Identify which cell holds the provided text, then report its (x, y) central coordinate. 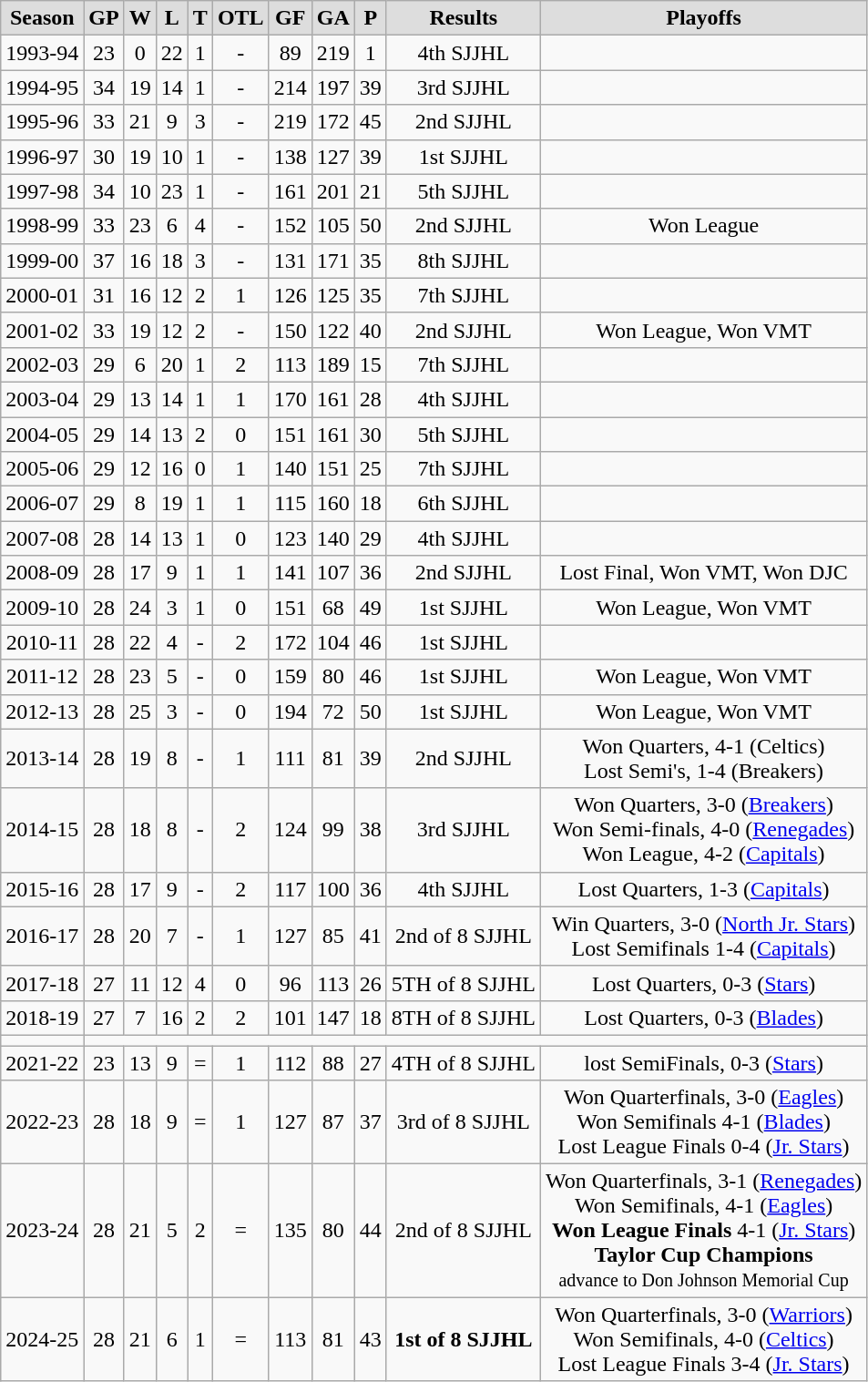
126 (290, 295)
6th SJJHL (463, 504)
1996-97 (42, 157)
2003-04 (42, 399)
105 (333, 226)
GF (290, 18)
Lost Final, Won VMT, Won DJC (703, 573)
99 (333, 830)
124 (290, 830)
5TH of 8 SJJHL (463, 983)
1995-96 (42, 122)
2013-14 (42, 758)
15 (370, 364)
122 (333, 330)
2024-25 (42, 1339)
2009-10 (42, 608)
160 (333, 504)
197 (333, 87)
38 (370, 830)
2012-13 (42, 711)
201 (333, 191)
2023-24 (42, 1231)
Lost Quarters, 0-3 (Blades) (703, 1018)
2022-23 (42, 1122)
107 (333, 573)
49 (370, 608)
2016-17 (42, 937)
2014-15 (42, 830)
150 (290, 330)
72 (333, 711)
45 (370, 122)
T (200, 18)
2001-02 (42, 330)
1st of 8 SJJHL (463, 1339)
96 (290, 983)
1994-95 (42, 87)
2010-11 (42, 642)
4TH of 8 SJJHL (463, 1063)
OTL (240, 18)
68 (333, 608)
2021-22 (42, 1063)
Won League (703, 226)
2015-16 (42, 889)
214 (290, 87)
41 (370, 937)
125 (333, 295)
1999-00 (42, 261)
P (370, 18)
2018-19 (42, 1018)
Win Quarters, 3-0 (North Jr. Stars)Lost Semifinals 1-4 (Capitals) (703, 937)
123 (290, 538)
2011-12 (42, 677)
85 (333, 937)
112 (290, 1063)
194 (290, 711)
104 (333, 642)
135 (290, 1231)
26 (370, 983)
11 (140, 983)
1998-99 (42, 226)
170 (290, 399)
138 (290, 157)
189 (333, 364)
147 (333, 1018)
Season (42, 18)
1993-94 (42, 53)
Lost Quarters, 0-3 (Stars) (703, 983)
24 (140, 608)
Results (463, 18)
GA (333, 18)
87 (333, 1122)
Playoffs (703, 18)
Won Quarterfinals, 3-0 (Warriors)Won Semifinals, 4-0 (Celtics)Lost League Finals 3-4 (Jr. Stars) (703, 1339)
Won Quarters, 3-0 (Breakers)Won Semi-finals, 4-0 (Renegades)Won League, 4-2 (Capitals) (703, 830)
100 (333, 889)
89 (290, 53)
2002-03 (42, 364)
Won Quarterfinals, 3-0 (Eagles)Won Semifinals 4-1 (Blades)Lost League Finals 0-4 (Jr. Stars) (703, 1122)
3rd of 8 SJJHL (463, 1122)
117 (290, 889)
1997-98 (42, 191)
152 (290, 226)
8th SJJHL (463, 261)
141 (290, 573)
2017-18 (42, 983)
2000-01 (42, 295)
Won Quarters, 4-1 (Celtics) Lost Semi's, 1-4 (Breakers) (703, 758)
115 (290, 504)
8TH of 8 SJJHL (463, 1018)
2006-07 (42, 504)
2005-06 (42, 469)
L (171, 18)
W (140, 18)
2008-09 (42, 573)
88 (333, 1063)
159 (290, 677)
2007-08 (42, 538)
GP (104, 18)
101 (290, 1018)
31 (104, 295)
40 (370, 330)
2004-05 (42, 435)
Lost Quarters, 1-3 (Capitals) (703, 889)
171 (333, 261)
44 (370, 1231)
lost SemiFinals, 0-3 (Stars) (703, 1063)
111 (290, 758)
43 (370, 1339)
131 (290, 261)
